Extract the (x, y) coordinate from the center of the cell holding the provided text.  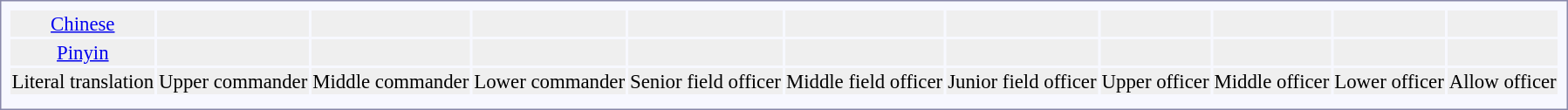
Upper commander (234, 81)
Middle field officer (864, 81)
Pinyin (83, 52)
Upper officer (1155, 81)
Senior field officer (705, 81)
Literal translation (83, 81)
Middle officer (1272, 81)
Allow officer (1503, 81)
Lower officer (1389, 81)
Junior field officer (1023, 81)
Chinese (83, 24)
Middle commander (391, 81)
Lower commander (550, 81)
